Capture the cell that displays the provided text and extract its (X, Y) central coordinate. 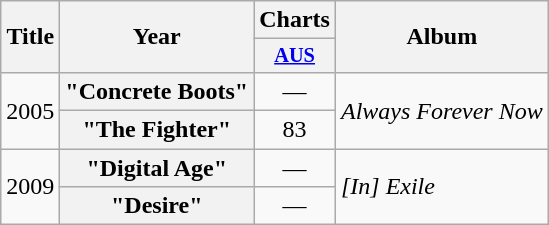
AUS (295, 56)
83 (295, 130)
"Concrete Boots" (157, 91)
2009 (30, 187)
"The Fighter" (157, 130)
"Desire" (157, 206)
[In] Exile (442, 187)
2005 (30, 110)
"Digital Age" (157, 168)
Always Forever Now (442, 110)
Charts (295, 20)
Album (442, 37)
Title (30, 37)
Year (157, 37)
